Search for the cell housing the specified text and yield its (X, Y) center coordinate. 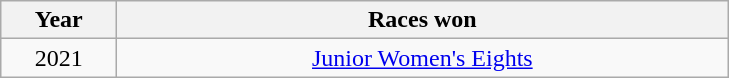
Junior Women's Eights (422, 58)
2021 (59, 58)
Year (59, 20)
Races won (422, 20)
